Search for the cell housing the specified text and yield its (x, y) center coordinate. 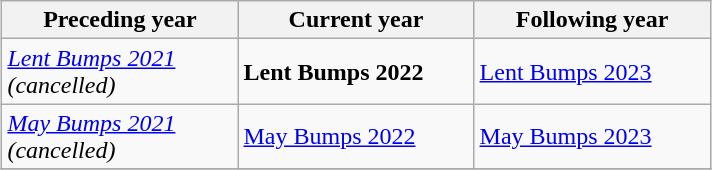
May Bumps 2022 (356, 136)
Following year (592, 20)
Current year (356, 20)
May Bumps 2023 (592, 136)
Lent Bumps 2023 (592, 72)
May Bumps 2021 (cancelled) (120, 136)
Preceding year (120, 20)
Lent Bumps 2021 (cancelled) (120, 72)
Lent Bumps 2022 (356, 72)
